Return the [x, y] coordinate for the center point of the cell that contains the specified text.  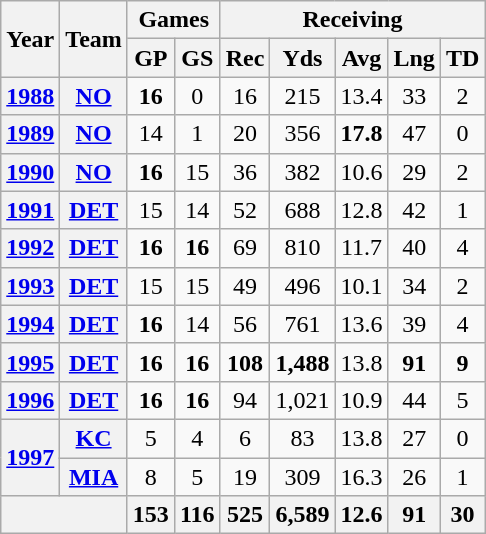
Avg [362, 58]
1997 [30, 457]
1988 [30, 96]
56 [245, 324]
27 [414, 438]
10.9 [362, 400]
1990 [30, 172]
Team [94, 39]
12.6 [362, 515]
GP [150, 58]
11.7 [362, 248]
26 [414, 477]
39 [414, 324]
16.3 [362, 477]
9 [462, 362]
1991 [30, 210]
1989 [30, 134]
19 [245, 477]
496 [302, 286]
356 [302, 134]
Games [174, 20]
1992 [30, 248]
309 [302, 477]
8 [150, 477]
47 [414, 134]
GS [197, 58]
761 [302, 324]
1,488 [302, 362]
10.6 [362, 172]
20 [245, 134]
49 [245, 286]
Rec [245, 58]
TD [462, 58]
12.8 [362, 210]
KC [94, 438]
525 [245, 515]
44 [414, 400]
13.6 [362, 324]
94 [245, 400]
116 [197, 515]
83 [302, 438]
69 [245, 248]
6 [245, 438]
1995 [30, 362]
17.8 [362, 134]
13.4 [362, 96]
215 [302, 96]
382 [302, 172]
153 [150, 515]
Yds [302, 58]
MIA [94, 477]
29 [414, 172]
52 [245, 210]
33 [414, 96]
1993 [30, 286]
Year [30, 39]
40 [414, 248]
30 [462, 515]
1994 [30, 324]
42 [414, 210]
Lng [414, 58]
Receiving [352, 20]
1,021 [302, 400]
810 [302, 248]
108 [245, 362]
10.1 [362, 286]
36 [245, 172]
688 [302, 210]
6,589 [302, 515]
34 [414, 286]
1996 [30, 400]
